Provide the (X, Y) coordinate of the cell's center where the given text is located.  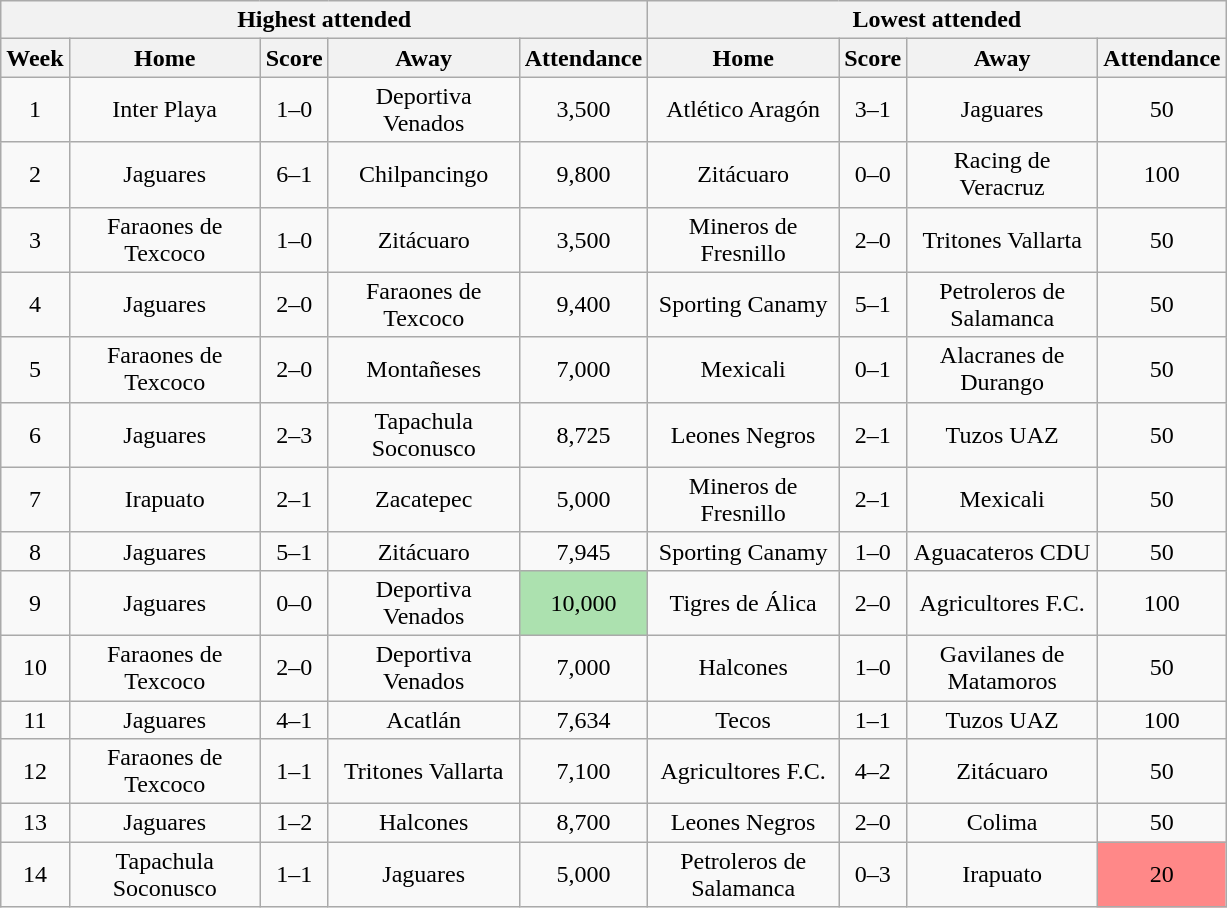
9,800 (583, 174)
3 (35, 240)
Chilpancingo (424, 174)
Atlético Aragón (744, 110)
13 (35, 823)
4–2 (873, 772)
Aguacateros CDU (1002, 551)
Montañeses (424, 370)
6–1 (294, 174)
12 (35, 772)
1 (35, 110)
Inter Playa (164, 110)
Alacranes de Durango (1002, 370)
Highest attended (324, 20)
Zacatepec (424, 500)
1–2 (294, 823)
2 (35, 174)
Gavilanes de Matamoros (1002, 668)
Tecos (744, 719)
20 (1162, 874)
8 (35, 551)
Acatlán (424, 719)
8,725 (583, 434)
Tigres de Álica (744, 602)
4 (35, 304)
10 (35, 668)
9 (35, 602)
7,634 (583, 719)
4–1 (294, 719)
9,400 (583, 304)
10,000 (583, 602)
0–1 (873, 370)
7 (35, 500)
3–1 (873, 110)
8,700 (583, 823)
Lowest attended (937, 20)
5 (35, 370)
7,100 (583, 772)
Week (35, 58)
0–3 (873, 874)
Racing de Veracruz (1002, 174)
Colima (1002, 823)
11 (35, 719)
14 (35, 874)
7,945 (583, 551)
6 (35, 434)
2–3 (294, 434)
